Locate the cell with the specified text and output its [X, Y] center coordinate. 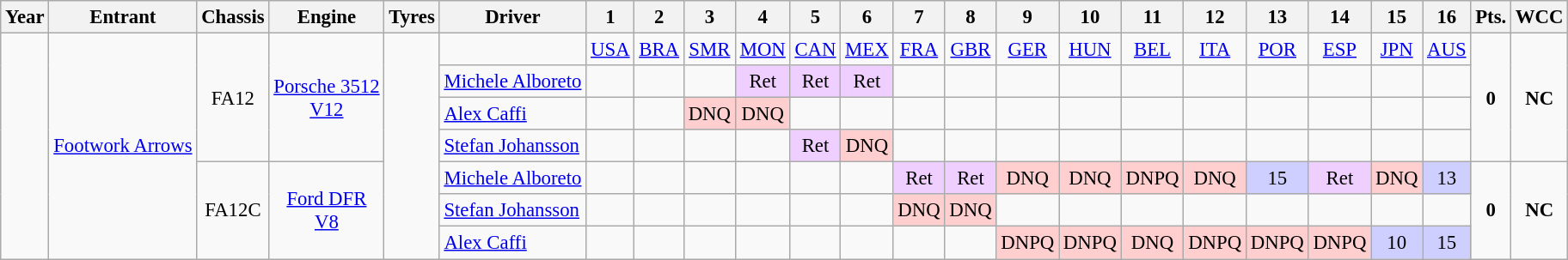
HUN [1090, 50]
4 [763, 17]
GER [1028, 50]
3 [709, 17]
WCC [1540, 17]
Porsche 3512V12 [327, 98]
CAN [815, 50]
Pts. [1491, 17]
JPN [1397, 50]
1 [610, 17]
FRA [919, 50]
Engine [327, 17]
Ford DFRV8 [327, 211]
BRA [658, 50]
16 [1447, 17]
8 [971, 17]
GBR [971, 50]
SMR [709, 50]
7 [919, 17]
ESP [1339, 50]
Tyres [412, 17]
14 [1339, 17]
Entrant [123, 17]
ITA [1216, 50]
BEL [1152, 50]
2 [658, 17]
MEX [867, 50]
5 [815, 17]
AUS [1447, 50]
Footwork Arrows [123, 146]
USA [610, 50]
POR [1277, 50]
9 [1028, 17]
11 [1152, 17]
Driver [512, 17]
6 [867, 17]
Chassis [233, 17]
FA12C [233, 211]
FA12 [233, 98]
Year [25, 17]
MON [763, 50]
12 [1216, 17]
